Determine the [X, Y] coordinate at the center of the cell enclosing the given text.  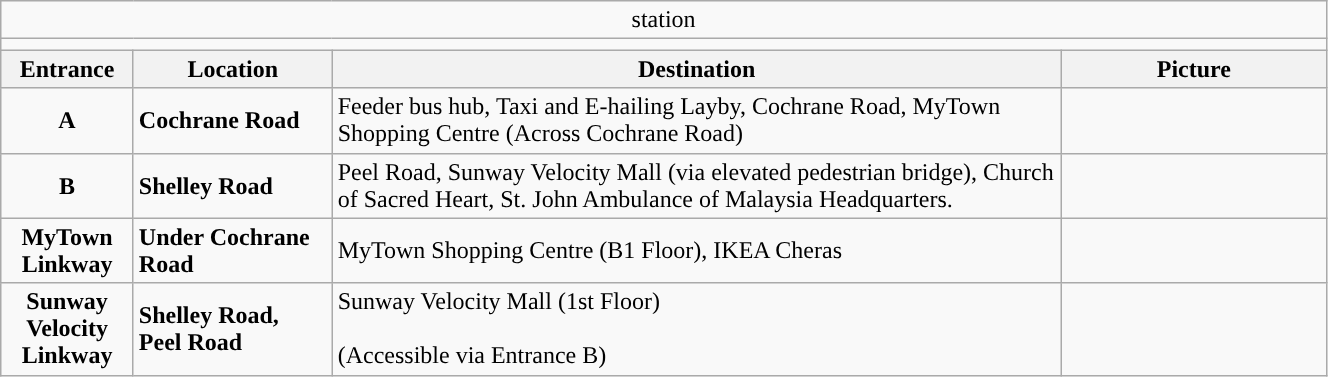
Sunway Velocity Mall (1st Floor)(Accessible via Entrance B) [696, 329]
Entrance [68, 69]
MyTown Linkway [68, 250]
B [68, 186]
Under Cochrane Road [232, 250]
Cochrane Road [232, 120]
Feeder bus hub, Taxi and E-hailing Layby, Cochrane Road, MyTown Shopping Centre (Across Cochrane Road) [696, 120]
Shelley Road [232, 186]
Peel Road, Sunway Velocity Mall (via elevated pedestrian bridge), Church of Sacred Heart, St. John Ambulance of Malaysia Headquarters. [696, 186]
station [664, 20]
MyTown Shopping Centre (B1 Floor), IKEA Cheras [696, 250]
Picture [1194, 69]
Location [232, 69]
A [68, 120]
Sunway Velocity Linkway [68, 329]
Destination [696, 69]
Shelley Road, Peel Road [232, 329]
